Capture the cell that displays the provided text and extract its [x, y] central coordinate. 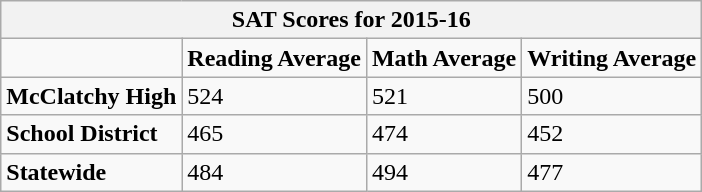
494 [444, 172]
474 [444, 134]
Writing Average [612, 58]
477 [612, 172]
School District [92, 134]
484 [274, 172]
521 [444, 96]
452 [612, 134]
McClatchy High [92, 96]
524 [274, 96]
Reading Average [274, 58]
Math Average [444, 58]
SAT Scores for 2015-16 [352, 20]
Statewide [92, 172]
465 [274, 134]
500 [612, 96]
